Extract the [x, y] coordinate from the center of the cell holding the provided text.  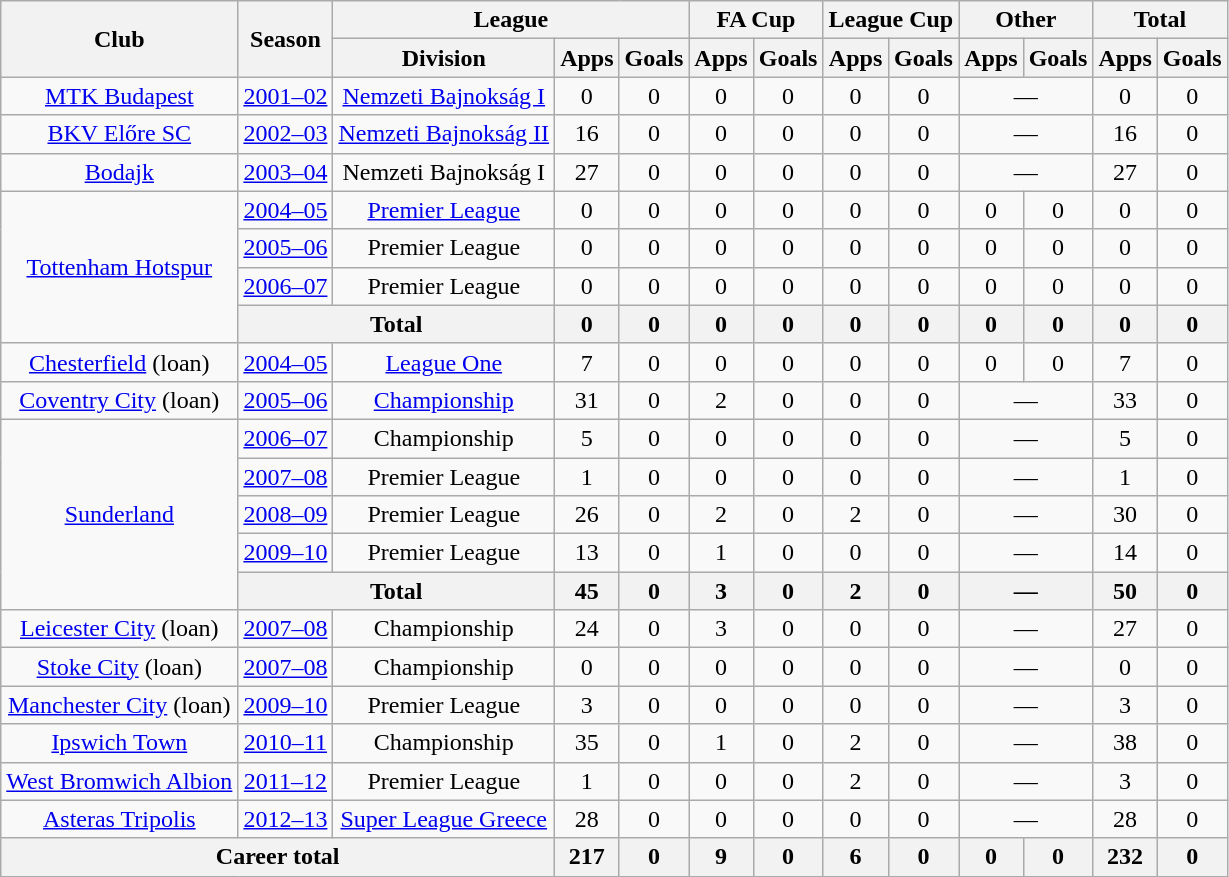
2008–09 [286, 515]
45 [587, 591]
Ipswich Town [120, 743]
Career total [278, 857]
Coventry City (loan) [120, 400]
Stoke City (loan) [120, 667]
2003–04 [286, 172]
Bodajk [120, 172]
14 [1125, 553]
232 [1125, 857]
6 [856, 857]
Tottenham Hotspur [120, 267]
FA Cup [756, 20]
Division [444, 58]
31 [587, 400]
2002–03 [286, 134]
2011–12 [286, 781]
Super League Greece [444, 819]
Club [120, 39]
BKV Előre SC [120, 134]
Season [286, 39]
33 [1125, 400]
38 [1125, 743]
Manchester City (loan) [120, 705]
Leicester City (loan) [120, 629]
35 [587, 743]
26 [587, 515]
West Bromwich Albion [120, 781]
Nemzeti Bajnokság II [444, 134]
50 [1125, 591]
2001–02 [286, 96]
217 [587, 857]
2010–11 [286, 743]
2012–13 [286, 819]
Chesterfield (loan) [120, 362]
League One [444, 362]
MTK Budapest [120, 96]
13 [587, 553]
League [511, 20]
24 [587, 629]
Sunderland [120, 514]
30 [1125, 515]
League Cup [891, 20]
Asteras Tripolis [120, 819]
Other [1026, 20]
9 [721, 857]
